Output the [X, Y] coordinate of the center of the cell containing the given text.  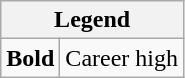
Legend [92, 20]
Career high [122, 58]
Bold [30, 58]
